Return the [X, Y] coordinate for the center point of the cell that contains the specified text.  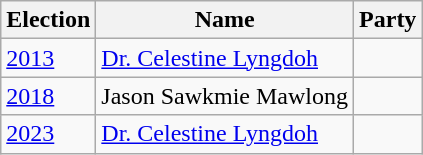
2013 [48, 58]
2018 [48, 96]
Party [388, 20]
Election [48, 20]
Name [225, 20]
2023 [48, 134]
Jason Sawkmie Mawlong [225, 96]
